Capture the cell that displays the provided text and extract its (X, Y) central coordinate. 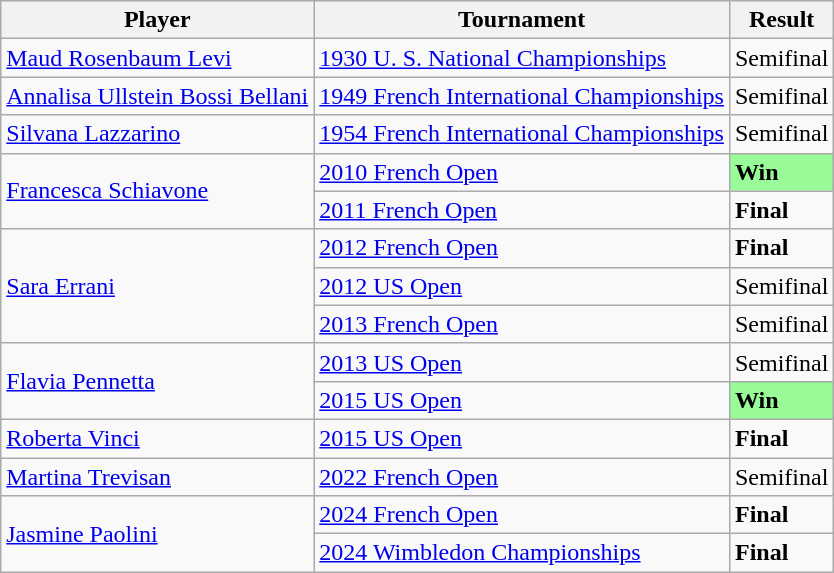
2011 French Open (522, 210)
Francesca Schiavone (158, 191)
Maud Rosenbaum Levi (158, 58)
2012 French Open (522, 248)
Annalisa Ullstein Bossi Bellani (158, 96)
Jasmine Paolini (158, 534)
Martina Trevisan (158, 477)
2024 French Open (522, 515)
2012 US Open (522, 286)
Roberta Vinci (158, 438)
Sara Errani (158, 286)
2013 French Open (522, 324)
Silvana Lazzarino (158, 134)
Result (781, 20)
Tournament (522, 20)
2010 French Open (522, 172)
1949 French International Championships (522, 96)
2022 French Open (522, 477)
1930 U. S. National Championships (522, 58)
Flavia Pennetta (158, 381)
2013 US Open (522, 362)
1954 French International Championships (522, 134)
Player (158, 20)
2024 Wimbledon Championships (522, 553)
